Scan for the cell matching the given text and deliver its (X, Y) coordinate at center. 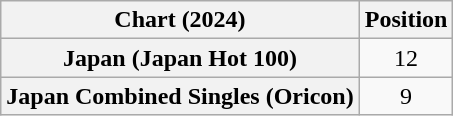
Japan Combined Singles (Oricon) (180, 96)
Japan (Japan Hot 100) (180, 58)
9 (406, 96)
12 (406, 58)
Chart (2024) (180, 20)
Position (406, 20)
